Return [X, Y] of the center of cell containing provided text 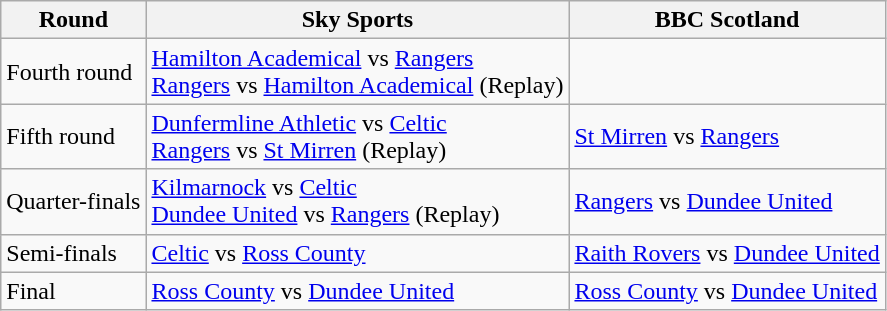
Rangers vs Dundee United [727, 202]
Fourth round [74, 72]
Quarter-finals [74, 202]
Semi-finals [74, 253]
Dunfermline Athletic vs Celtic Rangers vs St Mirren (Replay) [358, 136]
Celtic vs Ross County [358, 253]
Fifth round [74, 136]
Hamilton Academical vs Rangers Rangers vs Hamilton Academical (Replay) [358, 72]
Kilmarnock vs Celtic Dundee United vs Rangers (Replay) [358, 202]
Round [74, 20]
BBC Scotland [727, 20]
St Mirren vs Rangers [727, 136]
Raith Rovers vs Dundee United [727, 253]
Sky Sports [358, 20]
Final [74, 291]
